Locate the cell with the specified text and output its [x, y] center coordinate. 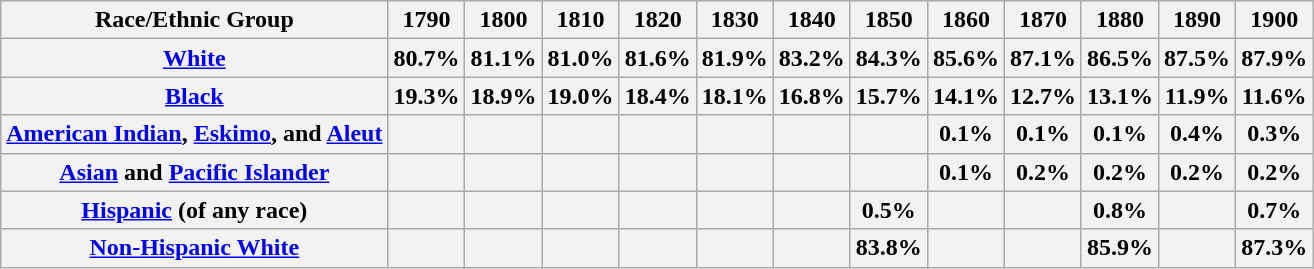
84.3% [888, 58]
1840 [812, 20]
13.1% [1120, 96]
1900 [1274, 20]
18.4% [658, 96]
Hispanic (of any race) [194, 210]
1890 [1198, 20]
0.8% [1120, 210]
18.9% [504, 96]
12.7% [1042, 96]
81.0% [580, 58]
1790 [426, 20]
19.0% [580, 96]
81.1% [504, 58]
Asian and Pacific Islander [194, 172]
87.1% [1042, 58]
85.6% [966, 58]
80.7% [426, 58]
85.9% [1120, 248]
1860 [966, 20]
0.7% [1274, 210]
19.3% [426, 96]
15.7% [888, 96]
1820 [658, 20]
86.5% [1120, 58]
16.8% [812, 96]
81.6% [658, 58]
81.9% [734, 58]
0.3% [1274, 134]
83.8% [888, 248]
White [194, 58]
1880 [1120, 20]
87.3% [1274, 248]
Race/Ethnic Group [194, 20]
1850 [888, 20]
0.5% [888, 210]
83.2% [812, 58]
Black [194, 96]
0.4% [1198, 134]
87.5% [1198, 58]
1870 [1042, 20]
Non-Hispanic White [194, 248]
14.1% [966, 96]
18.1% [734, 96]
87.9% [1274, 58]
11.6% [1274, 96]
American Indian, Eskimo, and Aleut [194, 134]
1800 [504, 20]
1810 [580, 20]
1830 [734, 20]
11.9% [1198, 96]
